From the cell containing the given text, extract its center point as [x, y] coordinate. 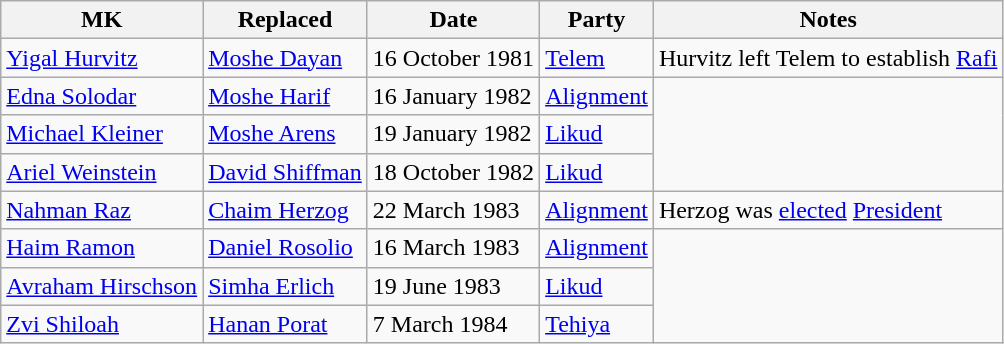
MK [102, 20]
Avraham Hirschson [102, 286]
22 March 1983 [453, 210]
David Shiffman [286, 172]
16 March 1983 [453, 248]
16 October 1981 [453, 58]
Moshe Dayan [286, 58]
18 October 1982 [453, 172]
Nahman Raz [102, 210]
Tehiya [597, 324]
Haim Ramon [102, 248]
Moshe Harif [286, 96]
Yigal Hurvitz [102, 58]
Moshe Arens [286, 134]
Replaced [286, 20]
19 June 1983 [453, 286]
19 January 1982 [453, 134]
Notes [828, 20]
Herzog was elected President [828, 210]
Zvi Shiloah [102, 324]
Simha Erlich [286, 286]
Michael Kleiner [102, 134]
Telem [597, 58]
Edna Solodar [102, 96]
Daniel Rosolio [286, 248]
Hurvitz left Telem to establish Rafi [828, 58]
Hanan Porat [286, 324]
Party [597, 20]
16 January 1982 [453, 96]
Ariel Weinstein [102, 172]
Date [453, 20]
Chaim Herzog [286, 210]
7 March 1984 [453, 324]
